Extract the [x, y] coordinate from the center of the cell holding the provided text.  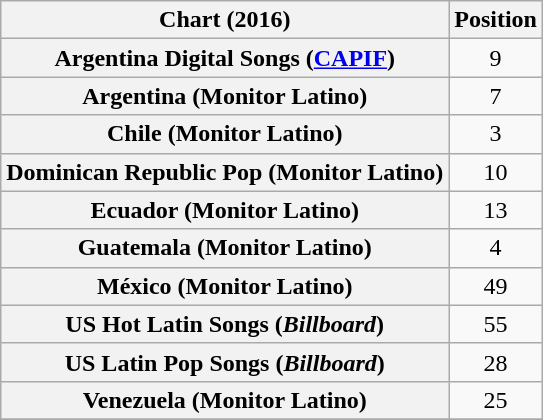
Argentina Digital Songs (CAPIF) [225, 58]
Dominican Republic Pop (Monitor Latino) [225, 172]
Guatemala (Monitor Latino) [225, 248]
13 [496, 210]
Venezuela (Monitor Latino) [225, 400]
10 [496, 172]
US Latin Pop Songs (Billboard) [225, 362]
28 [496, 362]
Ecuador (Monitor Latino) [225, 210]
9 [496, 58]
55 [496, 324]
Position [496, 20]
Chile (Monitor Latino) [225, 134]
3 [496, 134]
Chart (2016) [225, 20]
US Hot Latin Songs (Billboard) [225, 324]
México (Monitor Latino) [225, 286]
7 [496, 96]
Argentina (Monitor Latino) [225, 96]
4 [496, 248]
49 [496, 286]
25 [496, 400]
